Locate the cell with the specified text and output its (X, Y) center coordinate. 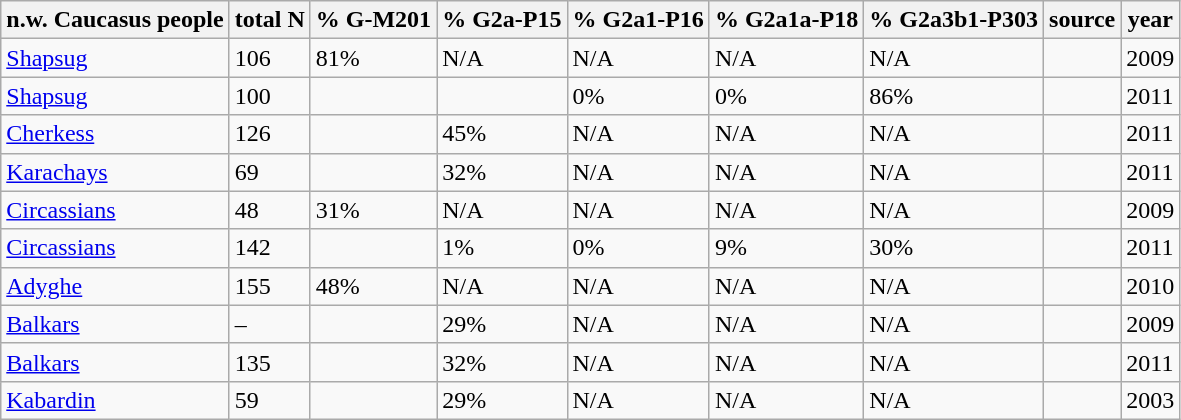
Adyghe (115, 286)
126 (270, 134)
2010 (1150, 286)
% G2a-P15 (502, 20)
% G2a1a-P18 (786, 20)
– (270, 324)
% G2a3b1-P303 (954, 20)
% G2a1-P16 (638, 20)
31% (373, 210)
155 (270, 286)
Cherkess (115, 134)
source (1082, 20)
69 (270, 172)
year (1150, 20)
106 (270, 58)
142 (270, 248)
30% (954, 248)
% G-M201 (373, 20)
81% (373, 58)
86% (954, 96)
Karachays (115, 172)
n.w. Caucasus people (115, 20)
48% (373, 286)
135 (270, 362)
100 (270, 96)
2003 (1150, 400)
total N (270, 20)
59 (270, 400)
9% (786, 248)
Kabardin (115, 400)
1% (502, 248)
48 (270, 210)
45% (502, 134)
